Pinpoint the cell where the given text exists, returning its [x, y] midpoint coordinate. 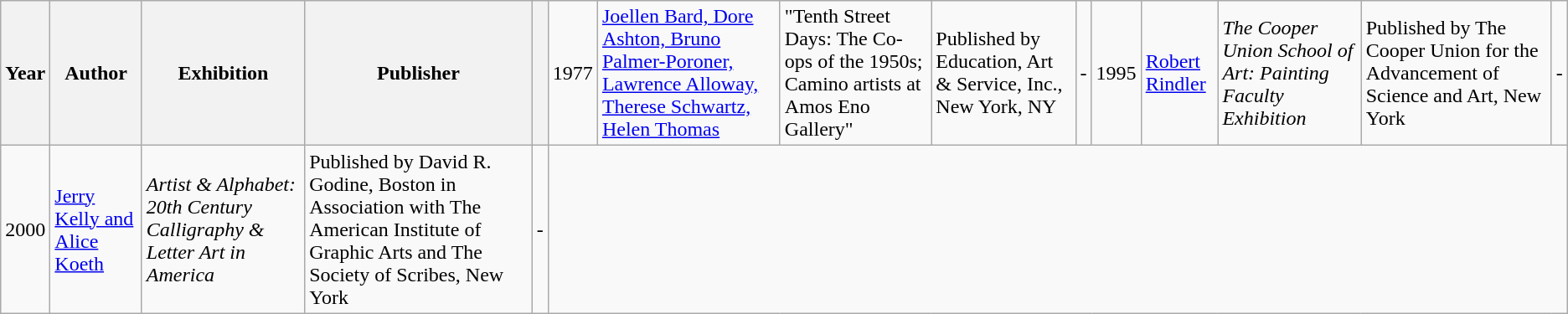
Robert Rindler [1179, 74]
Author [95, 74]
1995 [1116, 74]
Artist & Alphabet: 20th Century Calligraphy & Letter Art in America [223, 229]
The Cooper Union School of Art: Painting Faculty Exhibition [1290, 74]
"Tenth Street Days: The Co-ops of the 1950s; Camino artists at Amos Eno Gallery" [855, 74]
Year [25, 74]
Published by David R. Godine, Boston in Association with The American Institute of Graphic Arts and The Society of Scribes, New York [419, 229]
1977 [573, 74]
Published by The Cooper Union for the Advancement of Science and Art, New York [1456, 74]
Jerry Kelly and Alice Koeth [95, 229]
Joellen Bard, Dore Ashton, Bruno Palmer-Poroner, Lawrence Alloway, Therese Schwartz, Helen Thomas [689, 74]
Published by Education, Art & Service, Inc., New York, NY [1003, 74]
2000 [25, 229]
Publisher [419, 74]
Exhibition [223, 74]
